For the text-containing cell, return its midpoint in [x, y] coordinate format. 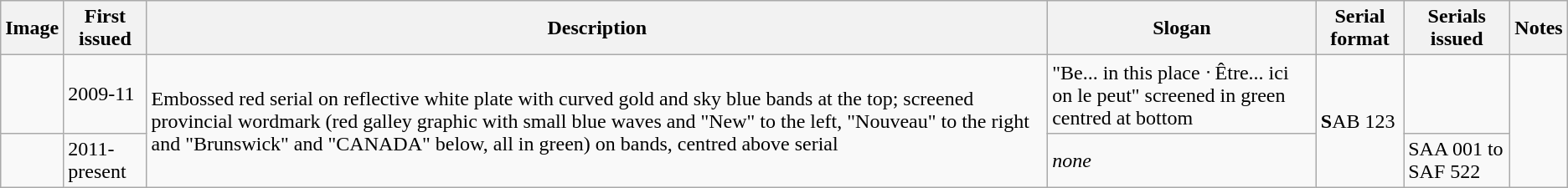
Description [597, 28]
Serials issued [1457, 28]
none [1183, 160]
Notes [1539, 28]
Serial format [1359, 28]
2009-11 [106, 94]
Image [32, 28]
2011-present [106, 160]
"Be... in this place ᐧ Être... ici on le peut" screened in green centred at bottom [1183, 94]
Slogan [1183, 28]
SAB 123 [1359, 122]
First issued [106, 28]
SAA 001 to SAF 522 [1457, 160]
